Provide the (X, Y) coordinate of the cell's center where the given text is located.  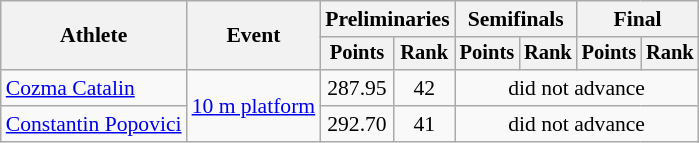
Semifinals (516, 19)
Athlete (94, 36)
Cozma Catalin (94, 88)
287.95 (357, 88)
42 (424, 88)
41 (424, 124)
Final (638, 19)
Constantin Popovici (94, 124)
292.70 (357, 124)
10 m platform (254, 106)
Event (254, 36)
Preliminaries (387, 19)
